Determine the [X, Y] coordinate at the center of the cell enclosing the given text.  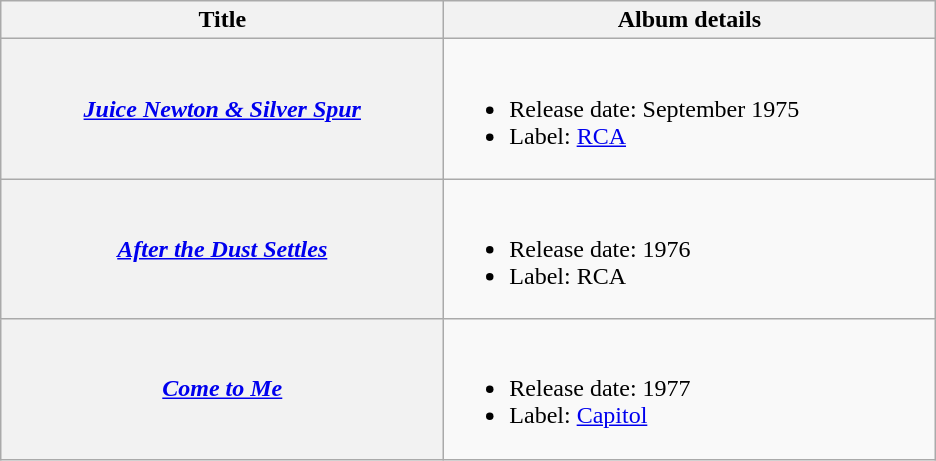
Release date: September 1975Label: RCA [690, 109]
Release date: 1976Label: RCA [690, 249]
Release date: 1977Label: Capitol [690, 389]
Juice Newton & Silver Spur [222, 109]
Title [222, 20]
Come to Me [222, 389]
After the Dust Settles [222, 249]
Album details [690, 20]
